Find where the given text appears and provide that cell's center as (x, y) coordinate. 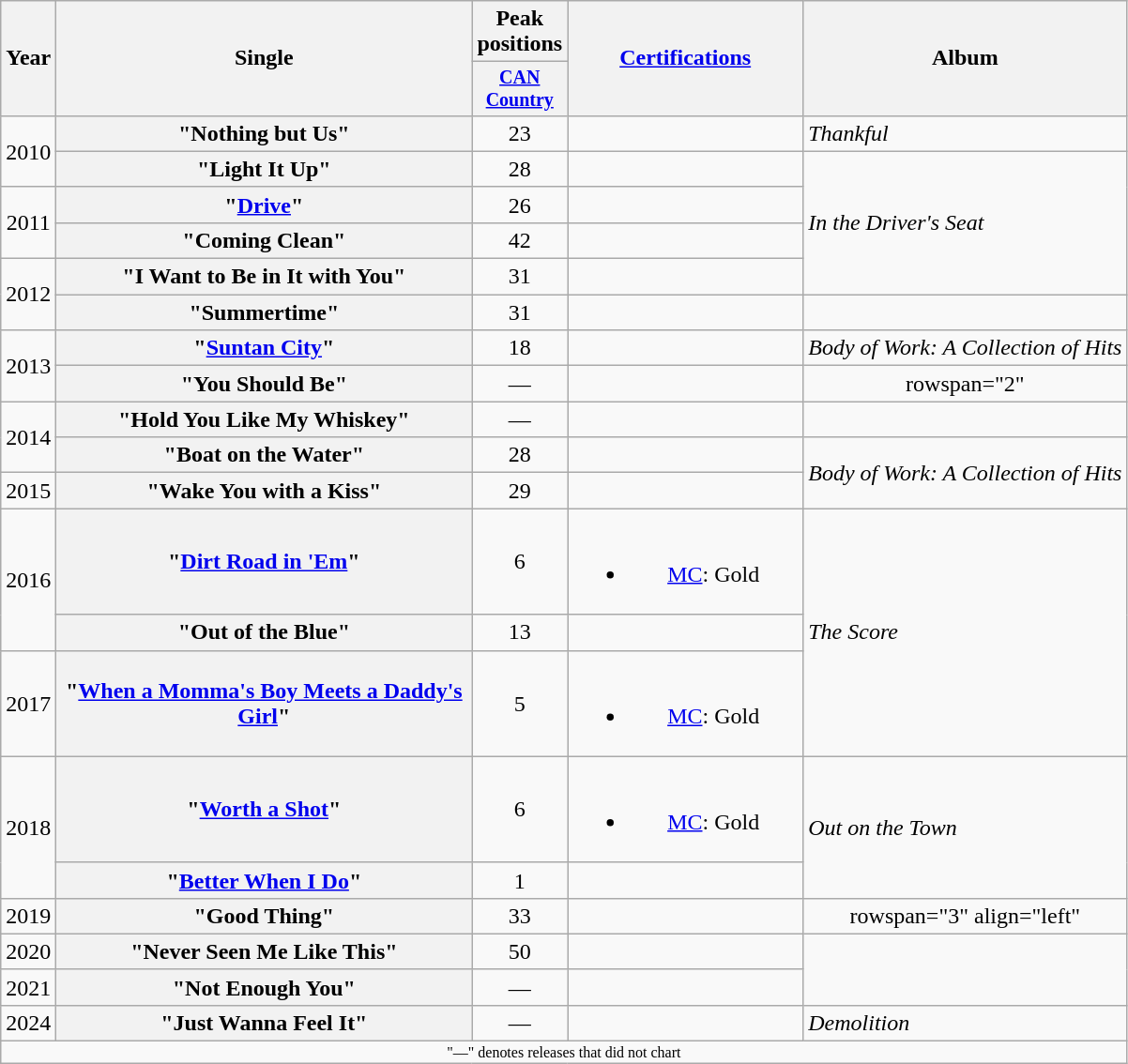
Out on the Town (965, 828)
2018 (28, 828)
50 (520, 951)
2015 (28, 491)
"Dirt Road in 'Em" (265, 561)
The Score (965, 632)
"Never Seen Me Like This" (265, 951)
"Just Wanna Feel It" (265, 1023)
In the Driver's Seat (965, 222)
rowspan="2" (965, 384)
23 (520, 133)
26 (520, 205)
"You Should Be" (265, 384)
"I Want to Be in It with You" (265, 277)
Thankful (965, 133)
"Good Thing" (265, 916)
"Drive" (265, 205)
2020 (28, 951)
"Nothing but Us" (265, 133)
"Out of the Blue" (265, 632)
rowspan="3" align="left" (965, 916)
Demolition (965, 1023)
"Wake You with a Kiss" (265, 491)
2016 (28, 580)
"Light It Up" (265, 169)
2021 (28, 987)
"—" denotes releases that did not chart (564, 1053)
"Better When I Do" (265, 880)
Album (965, 58)
"Summertime" (265, 312)
2012 (28, 295)
2010 (28, 151)
"Suntan City" (265, 348)
2014 (28, 437)
2019 (28, 916)
Year (28, 58)
Peak positions (520, 32)
2011 (28, 222)
2024 (28, 1023)
1 (520, 880)
Single (265, 58)
5 (520, 704)
Certifications (685, 58)
29 (520, 491)
"Boat on the Water" (265, 455)
CAN Country (520, 88)
"When a Momma's Boy Meets a Daddy's Girl" (265, 704)
"Not Enough You" (265, 987)
"Worth a Shot" (265, 809)
"Hold You Like My Whiskey" (265, 419)
2013 (28, 366)
18 (520, 348)
33 (520, 916)
"Coming Clean" (265, 240)
2017 (28, 704)
13 (520, 632)
42 (520, 240)
